Search for the cell housing the specified text and yield its [x, y] center coordinate. 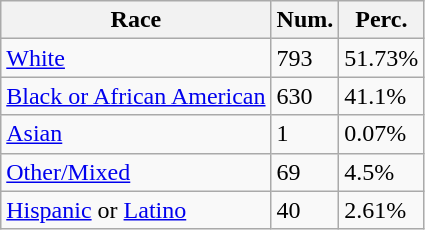
51.73% [382, 58]
Black or African American [136, 96]
Race [136, 20]
Perc. [382, 20]
White [136, 58]
630 [305, 96]
Asian [136, 134]
41.1% [382, 96]
Hispanic or Latino [136, 210]
Num. [305, 20]
2.61% [382, 210]
69 [305, 172]
1 [305, 134]
4.5% [382, 172]
0.07% [382, 134]
Other/Mixed [136, 172]
40 [305, 210]
793 [305, 58]
